Scan for the cell matching the given text and deliver its (x, y) coordinate at center. 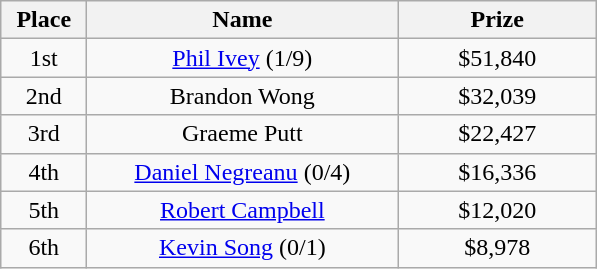
$51,840 (498, 58)
1st (44, 58)
4th (44, 172)
6th (44, 248)
5th (44, 210)
Phil Ivey (1/9) (242, 58)
3rd (44, 134)
2nd (44, 96)
$8,978 (498, 248)
Brandon Wong (242, 96)
Robert Campbell (242, 210)
$22,427 (498, 134)
Kevin Song (0/1) (242, 248)
Prize (498, 20)
Graeme Putt (242, 134)
Place (44, 20)
Name (242, 20)
$12,020 (498, 210)
Daniel Negreanu (0/4) (242, 172)
$16,336 (498, 172)
$32,039 (498, 96)
